For the text-containing cell, return its midpoint in [x, y] coordinate format. 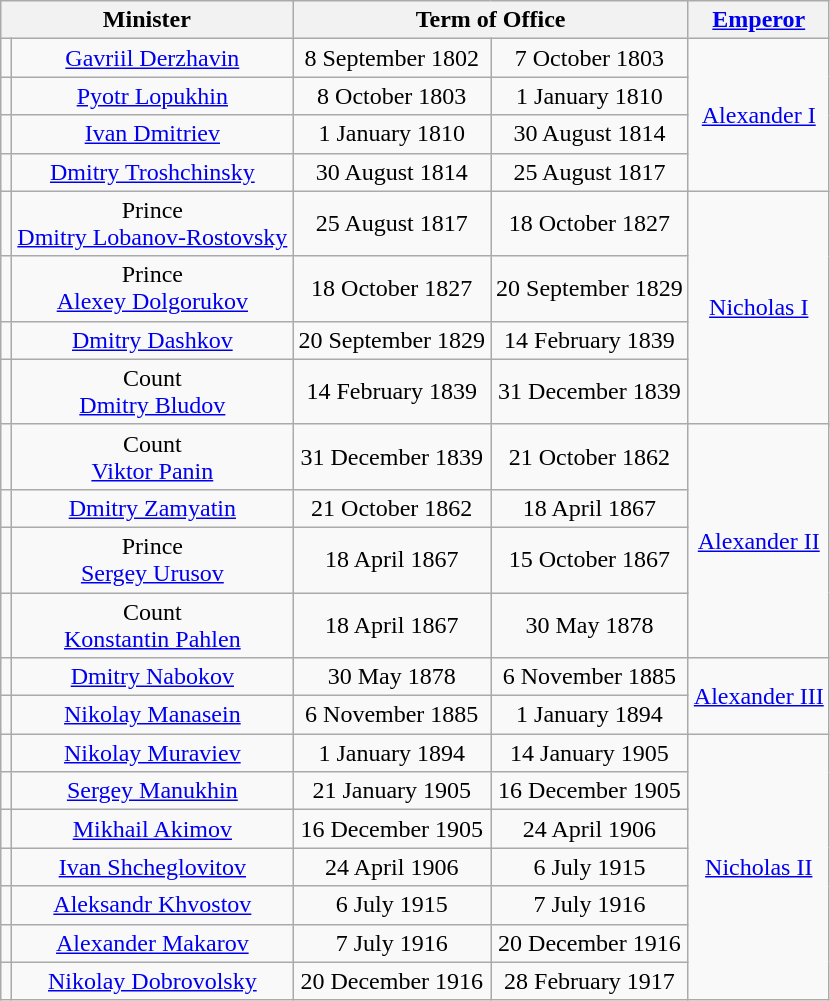
Dmitry Nabokov [152, 677]
Nikolay Dobrovolsky [152, 981]
Dmitry Dashkov [152, 340]
Alexander III [758, 696]
CountKonstantin Pahlen [152, 624]
Dmitry Troshchinsky [152, 172]
PrinceDmitry Lobanov-Rostovsky [152, 224]
21 January 1905 [392, 791]
Sergey Manukhin [152, 791]
Emperor [758, 20]
Alexander I [758, 115]
PrinceAlexey Dolgorukov [152, 288]
Ivan Dmitriev [152, 134]
Pyotr Lopukhin [152, 96]
CountDmitry Bludov [152, 392]
CountViktor Panin [152, 456]
Alexander II [758, 540]
28 February 1917 [590, 981]
15 October 1867 [590, 560]
PrinceSergey Urusov [152, 560]
Nikolay Manasein [152, 715]
Minister [147, 20]
Nikolay Muraviev [152, 753]
Dmitry Zamyatin [152, 508]
Ivan Shcheglovitov [152, 867]
Alexander Makarov [152, 943]
14 January 1905 [590, 753]
7 October 1803 [590, 58]
8 September 1802 [392, 58]
Term of Office [490, 20]
Gavriil Derzhavin [152, 58]
8 October 1803 [392, 96]
Mikhail Akimov [152, 829]
Nicholas I [758, 308]
Nicholas II [758, 867]
Aleksandr Khvostov [152, 905]
